Capture the cell that displays the provided text and extract its [X, Y] central coordinate. 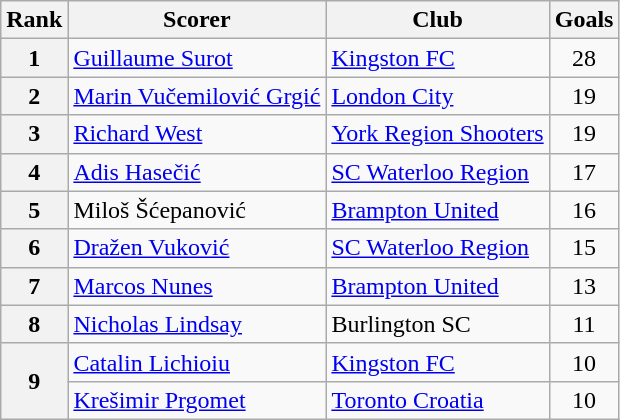
Marin Vučemilović Grgić [197, 96]
London City [438, 96]
15 [584, 248]
11 [584, 324]
York Region Shooters [438, 134]
8 [34, 324]
Dražen Vuković [197, 248]
6 [34, 248]
Miloš Šćepanović [197, 210]
17 [584, 172]
Goals [584, 20]
5 [34, 210]
Burlington SC [438, 324]
2 [34, 96]
Marcos Nunes [197, 286]
Richard West [197, 134]
4 [34, 172]
Krešimir Prgomet [197, 400]
Rank [34, 20]
Catalin Lichioiu [197, 362]
9 [34, 381]
28 [584, 58]
13 [584, 286]
Toronto Croatia [438, 400]
Nicholas Lindsay [197, 324]
Guillaume Surot [197, 58]
Scorer [197, 20]
3 [34, 134]
16 [584, 210]
Adis Hasečić [197, 172]
1 [34, 58]
7 [34, 286]
Club [438, 20]
